Pinpoint the cell where the given text exists, returning its (X, Y) midpoint coordinate. 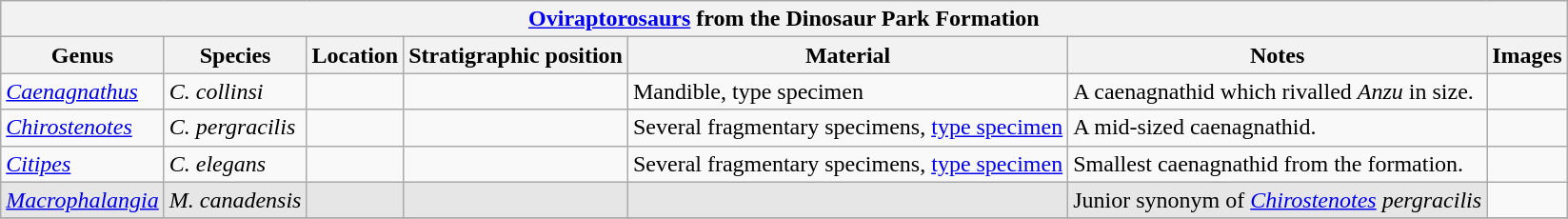
C. pergracilis (235, 128)
Mandible, type specimen (847, 91)
A mid-sized caenagnathid. (1278, 128)
M. canadensis (235, 200)
Notes (1278, 55)
Caenagnathus (82, 91)
Citipes (82, 164)
Location (355, 55)
Smallest caenagnathid from the formation. (1278, 164)
Oviraptorosaurs from the Dinosaur Park Formation (784, 19)
Material (847, 55)
Species (235, 55)
Junior synonym of Chirostenotes pergracilis (1278, 200)
C. collinsi (235, 91)
Images (1527, 55)
Genus (82, 55)
A caenagnathid which rivalled Anzu in size. (1278, 91)
Chirostenotes (82, 128)
Macrophalangia (82, 200)
Stratigraphic position (516, 55)
C. elegans (235, 164)
